Locate the cell with the specified text and output its (x, y) center coordinate. 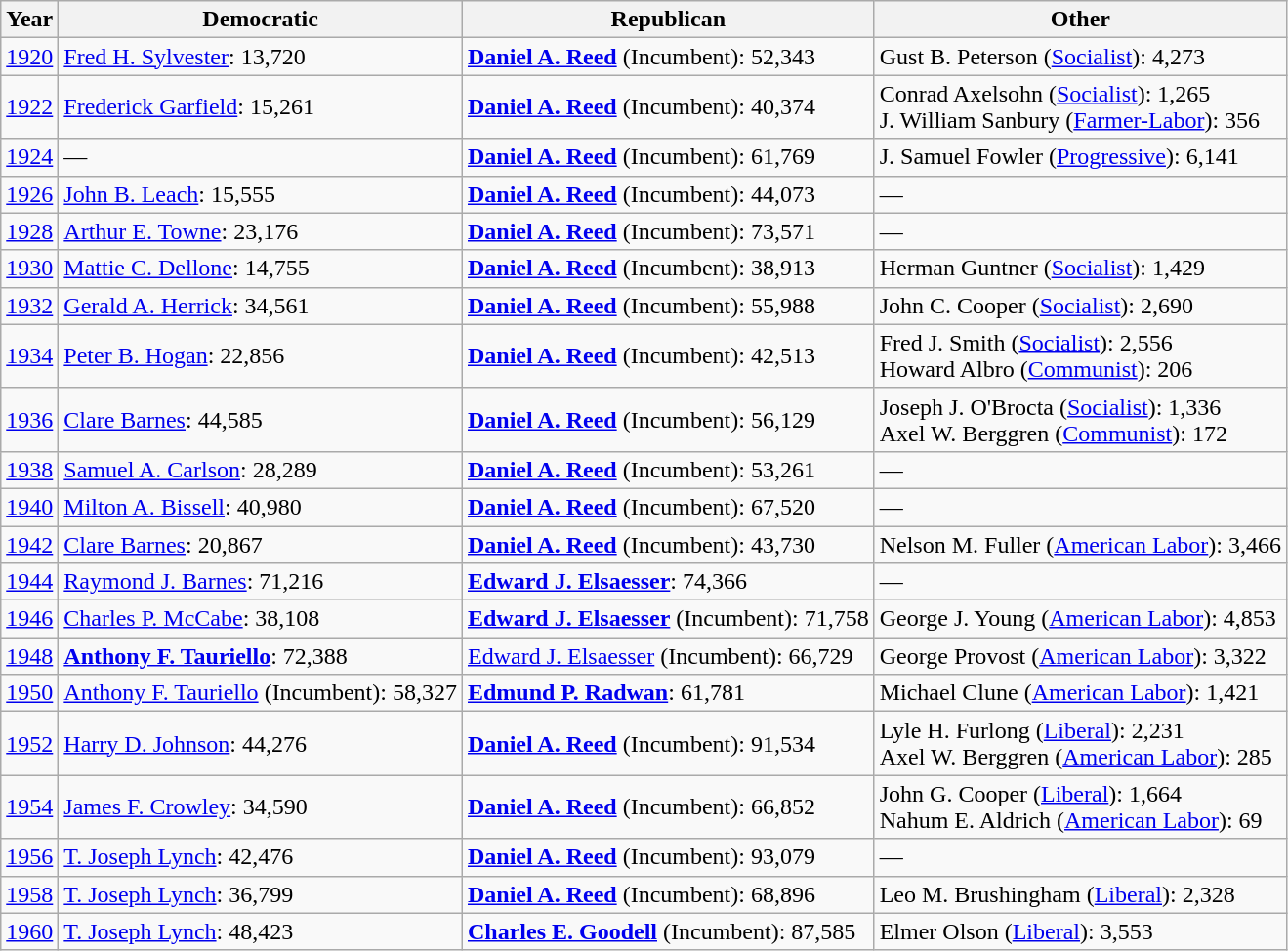
1954 (29, 806)
1930 (29, 269)
1926 (29, 194)
Daniel A. Reed (Incumbent): 38,913 (668, 269)
1942 (29, 544)
1934 (29, 355)
Daniel A. Reed (Incumbent): 53,261 (668, 470)
Year (29, 20)
Daniel A. Reed (Incumbent): 40,374 (668, 107)
Daniel A. Reed (Incumbent): 52,343 (668, 57)
Daniel A. Reed (Incumbent): 43,730 (668, 544)
Herman Guntner (Socialist): 1,429 (1080, 269)
1936 (29, 420)
1938 (29, 470)
Milton A. Bissell: 40,980 (261, 507)
Arthur E. Towne: 23,176 (261, 231)
John C. Cooper (Socialist): 2,690 (1080, 306)
Edward J. Elsaesser: 74,366 (668, 582)
1952 (29, 744)
Clare Barnes: 20,867 (261, 544)
Other (1080, 20)
1948 (29, 656)
Daniel A. Reed (Incumbent): 61,769 (668, 157)
T. Joseph Lynch: 36,799 (261, 894)
1958 (29, 894)
Clare Barnes: 44,585 (261, 420)
Elmer Olson (Liberal): 3,553 (1080, 931)
T. Joseph Lynch: 42,476 (261, 857)
Nelson M. Fuller (American Labor): 3,466 (1080, 544)
Daniel A. Reed (Incumbent): 91,534 (668, 744)
Daniel A. Reed (Incumbent): 67,520 (668, 507)
1922 (29, 107)
Daniel A. Reed (Incumbent): 68,896 (668, 894)
Edward J. Elsaesser (Incumbent): 66,729 (668, 656)
1950 (29, 693)
James F. Crowley: 34,590 (261, 806)
Anthony F. Tauriello: 72,388 (261, 656)
Peter B. Hogan: 22,856 (261, 355)
Charles E. Goodell (Incumbent): 87,585 (668, 931)
J. Samuel Fowler (Progressive): 6,141 (1080, 157)
Joseph J. O'Brocta (Socialist): 1,336Axel W. Berggren (Communist): 172 (1080, 420)
1920 (29, 57)
1960 (29, 931)
Mattie C. Dellone: 14,755 (261, 269)
Fred J. Smith (Socialist): 2,556Howard Albro (Communist): 206 (1080, 355)
1944 (29, 582)
1932 (29, 306)
Charles P. McCabe: 38,108 (261, 619)
1956 (29, 857)
Leo M. Brushingham (Liberal): 2,328 (1080, 894)
John B. Leach: 15,555 (261, 194)
Republican (668, 20)
John G. Cooper (Liberal): 1,664Nahum E. Aldrich (American Labor): 69 (1080, 806)
Daniel A. Reed (Incumbent): 44,073 (668, 194)
Fred H. Sylvester: 13,720 (261, 57)
George J. Young (American Labor): 4,853 (1080, 619)
Lyle H. Furlong (Liberal): 2,231Axel W. Berggren (American Labor): 285 (1080, 744)
T. Joseph Lynch: 48,423 (261, 931)
Edmund P. Radwan: 61,781 (668, 693)
Daniel A. Reed (Incumbent): 42,513 (668, 355)
Harry D. Johnson: 44,276 (261, 744)
Democratic (261, 20)
Anthony F. Tauriello (Incumbent): 58,327 (261, 693)
1928 (29, 231)
Michael Clune (American Labor): 1,421 (1080, 693)
Gust B. Peterson (Socialist): 4,273 (1080, 57)
Daniel A. Reed (Incumbent): 93,079 (668, 857)
1946 (29, 619)
1940 (29, 507)
1924 (29, 157)
Gerald A. Herrick: 34,561 (261, 306)
Samuel A. Carlson: 28,289 (261, 470)
Daniel A. Reed (Incumbent): 55,988 (668, 306)
George Provost (American Labor): 3,322 (1080, 656)
Daniel A. Reed (Incumbent): 56,129 (668, 420)
Daniel A. Reed (Incumbent): 66,852 (668, 806)
Daniel A. Reed (Incumbent): 73,571 (668, 231)
Conrad Axelsohn (Socialist): 1,265J. William Sanbury (Farmer-Labor): 356 (1080, 107)
Edward J. Elsaesser (Incumbent): 71,758 (668, 619)
Frederick Garfield: 15,261 (261, 107)
Raymond J. Barnes: 71,216 (261, 582)
